For the text-containing cell, return its midpoint in (X, Y) coordinate format. 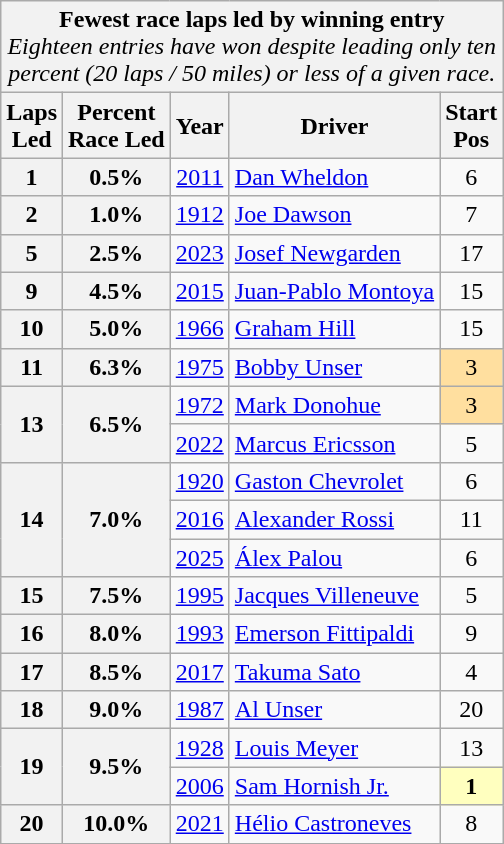
14 (32, 519)
1987 (200, 710)
StartPos (472, 126)
Juan-Pablo Montoya (334, 291)
Fewest race laps led by winning entryEighteen entries have won despite leading only ten percent (20 laps / 50 miles) or less of a given race. (252, 47)
Takuma Sato (334, 672)
10 (32, 329)
2011 (200, 177)
2025 (200, 557)
10.0% (117, 824)
7.5% (117, 596)
4 (472, 672)
2.5% (117, 253)
Dan Wheldon (334, 177)
2023 (200, 253)
2016 (200, 519)
Louis Meyer (334, 748)
0.5% (117, 177)
PercentRace Led (117, 126)
5.0% (117, 329)
8.0% (117, 634)
2021 (200, 824)
Sam Hornish Jr. (334, 786)
Graham Hill (334, 329)
Mark Donohue (334, 405)
6.3% (117, 367)
4.5% (117, 291)
1912 (200, 215)
Al Unser (334, 710)
Emerson Fittipaldi (334, 634)
2022 (200, 443)
7.0% (117, 519)
16 (32, 634)
1966 (200, 329)
LapsLed (32, 126)
Josef Newgarden (334, 253)
9.0% (117, 710)
Bobby Unser (334, 367)
8.5% (117, 672)
2 (32, 215)
Gaston Chevrolet (334, 481)
18 (32, 710)
2015 (200, 291)
Marcus Ericsson (334, 443)
Driver (334, 126)
8 (472, 824)
Jacques Villeneuve (334, 596)
6.5% (117, 424)
2006 (200, 786)
Year (200, 126)
Álex Palou (334, 557)
1975 (200, 367)
Joe Dawson (334, 215)
7 (472, 215)
1993 (200, 634)
9.5% (117, 767)
Alexander Rossi (334, 519)
1920 (200, 481)
2017 (200, 672)
Hélio Castroneves (334, 824)
1928 (200, 748)
1972 (200, 405)
1995 (200, 596)
19 (32, 767)
1.0% (117, 215)
